Return (X, Y) of the center of cell containing provided text 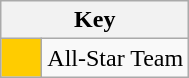
Key (95, 20)
All-Star Team (116, 58)
